For the text-containing cell, return its midpoint in [x, y] coordinate format. 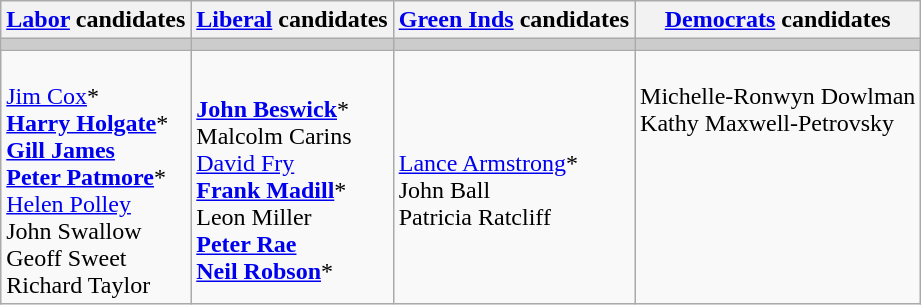
John Beswick* Malcolm Carins David Fry Frank Madill* Leon Miller Peter Rae Neil Robson* [292, 177]
Liberal candidates [292, 20]
Jim Cox* Harry Holgate* Gill James Peter Patmore* Helen Polley John Swallow Geoff Sweet Richard Taylor [96, 177]
Green Inds candidates [514, 20]
Michelle-Ronwyn Dowlman Kathy Maxwell-Petrovsky [778, 177]
Labor candidates [96, 20]
Lance Armstrong* John Ball Patricia Ratcliff [514, 177]
Democrats candidates [778, 20]
